Provide the (x, y) coordinate of the cell's center where the given text is located.  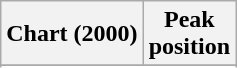
Peakposition (189, 34)
Chart (2000) (72, 34)
